Determine the (X, Y) coordinate at the center of the cell enclosing the given text.  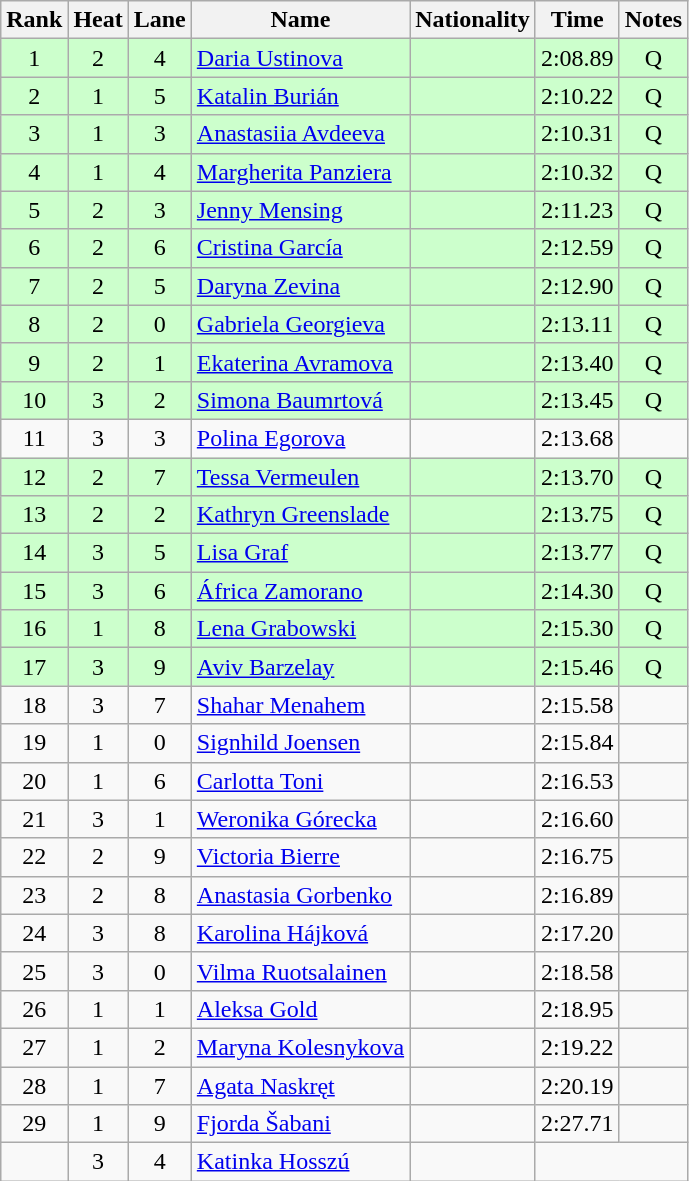
15 (34, 591)
2:17.20 (577, 933)
Katalin Burián (300, 96)
14 (34, 553)
Polina Egorova (300, 438)
2:13.11 (577, 324)
2:15.30 (577, 629)
2:08.89 (577, 58)
16 (34, 629)
12 (34, 477)
2:18.58 (577, 971)
Agata Naskręt (300, 1085)
28 (34, 1085)
Time (577, 20)
2:12.90 (577, 286)
2:16.89 (577, 895)
Gabriela Georgieva (300, 324)
2:16.60 (577, 819)
2:20.19 (577, 1085)
2:16.75 (577, 857)
2:11.23 (577, 210)
Signhild Joensen (300, 743)
Kathryn Greenslade (300, 515)
27 (34, 1047)
Lisa Graf (300, 553)
2:19.22 (577, 1047)
2:12.59 (577, 248)
Margherita Panziera (300, 172)
2:15.84 (577, 743)
Lena Grabowski (300, 629)
2:27.71 (577, 1124)
Anastasiia Avdeeva (300, 134)
19 (34, 743)
Nationality (473, 20)
20 (34, 781)
2:10.31 (577, 134)
Lane (160, 20)
2:15.46 (577, 667)
17 (34, 667)
Jenny Mensing (300, 210)
2:16.53 (577, 781)
25 (34, 971)
24 (34, 933)
Ekaterina Avramova (300, 362)
29 (34, 1124)
Aviv Barzelay (300, 667)
Victoria Bierre (300, 857)
Carlotta Toni (300, 781)
Daryna Zevina (300, 286)
2:14.30 (577, 591)
21 (34, 819)
13 (34, 515)
2:13.70 (577, 477)
Name (300, 20)
Cristina García (300, 248)
2:13.45 (577, 400)
Heat (98, 20)
Vilma Ruotsalainen (300, 971)
África Zamorano (300, 591)
Maryna Kolesnykova (300, 1047)
Karolina Hájková (300, 933)
11 (34, 438)
Rank (34, 20)
Aleksa Gold (300, 1009)
Simona Baumrtová (300, 400)
2:15.58 (577, 705)
2:13.75 (577, 515)
Anastasia Gorbenko (300, 895)
Fjorda Šabani (300, 1124)
26 (34, 1009)
2:13.77 (577, 553)
10 (34, 400)
2:18.95 (577, 1009)
2:10.22 (577, 96)
Katinka Hosszú (300, 1162)
23 (34, 895)
Notes (653, 20)
18 (34, 705)
Shahar Menahem (300, 705)
Daria Ustinova (300, 58)
Tessa Vermeulen (300, 477)
2:13.68 (577, 438)
Weronika Górecka (300, 819)
2:10.32 (577, 172)
22 (34, 857)
2:13.40 (577, 362)
